From the cell containing the given text, extract its center point as (x, y) coordinate. 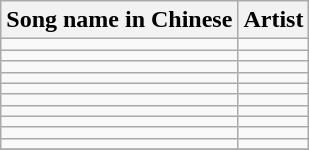
Song name in Chinese (120, 20)
Artist (274, 20)
